Output the [x, y] coordinate of the center of the cell containing the given text.  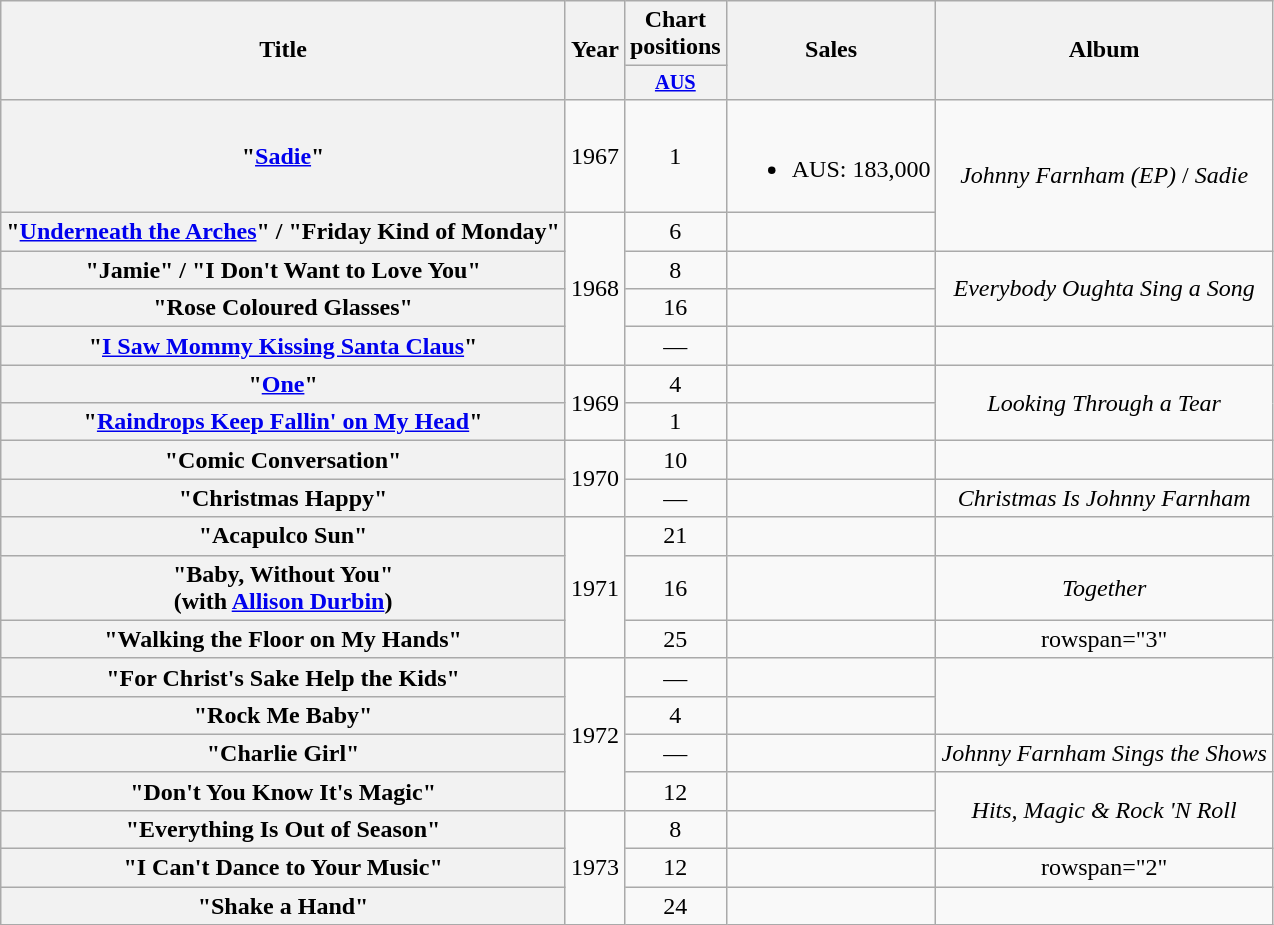
"Acapulco Sun" [284, 536]
"For Christ's Sake Help the Kids" [284, 677]
Johnny Farnham (EP) / Sadie [1104, 174]
rowspan="2" [1104, 868]
"Baby, Without You" (with Allison Durbin) [284, 588]
"Comic Conversation" [284, 460]
10 [675, 460]
"Underneath the Arches" / "Friday Kind of Monday" [284, 232]
Sales [831, 50]
6 [675, 232]
Christmas Is Johnny Farnham [1104, 498]
"Don't You Know It's Magic" [284, 791]
1972 [594, 734]
Looking Through a Tear [1104, 403]
"One" [284, 384]
1971 [594, 588]
"Sadie" [284, 156]
"Rock Me Baby" [284, 715]
1969 [594, 403]
"Walking the Floor on My Hands" [284, 639]
Year [594, 50]
AUS: 183,000 [831, 156]
1973 [594, 867]
Together [1104, 588]
"I Saw Mommy Kissing Santa Claus" [284, 346]
Johnny Farnham Sings the Shows [1104, 753]
Chart positions [675, 34]
"Shake a Hand" [284, 906]
Title [284, 50]
rowspan="3" [1104, 639]
25 [675, 639]
Album [1104, 50]
"I Can't Dance to Your Music" [284, 868]
"Jamie" / "I Don't Want to Love You" [284, 270]
"Raindrops Keep Fallin' on My Head" [284, 422]
"Charlie Girl" [284, 753]
"Christmas Happy" [284, 498]
1970 [594, 479]
Hits, Magic & Rock 'N Roll [1104, 810]
1967 [594, 156]
"Rose Coloured Glasses" [284, 308]
Everybody Oughta Sing a Song [1104, 289]
1968 [594, 289]
"Everything Is Out of Season" [284, 829]
24 [675, 906]
21 [675, 536]
AUS [675, 83]
